Locate the cell with the specified text and output its [X, Y] center coordinate. 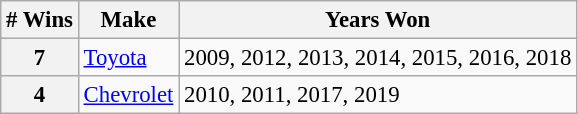
4 [40, 95]
Chevrolet [128, 95]
2010, 2011, 2017, 2019 [378, 95]
2009, 2012, 2013, 2014, 2015, 2016, 2018 [378, 58]
# Wins [40, 20]
7 [40, 58]
Toyota [128, 58]
Make [128, 20]
Years Won [378, 20]
